From the cell containing the given text, extract its center point as [X, Y] coordinate. 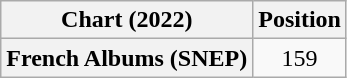
French Albums (SNEP) [127, 58]
Chart (2022) [127, 20]
159 [300, 58]
Position [300, 20]
